Identify which cell holds the provided text, then report its (X, Y) central coordinate. 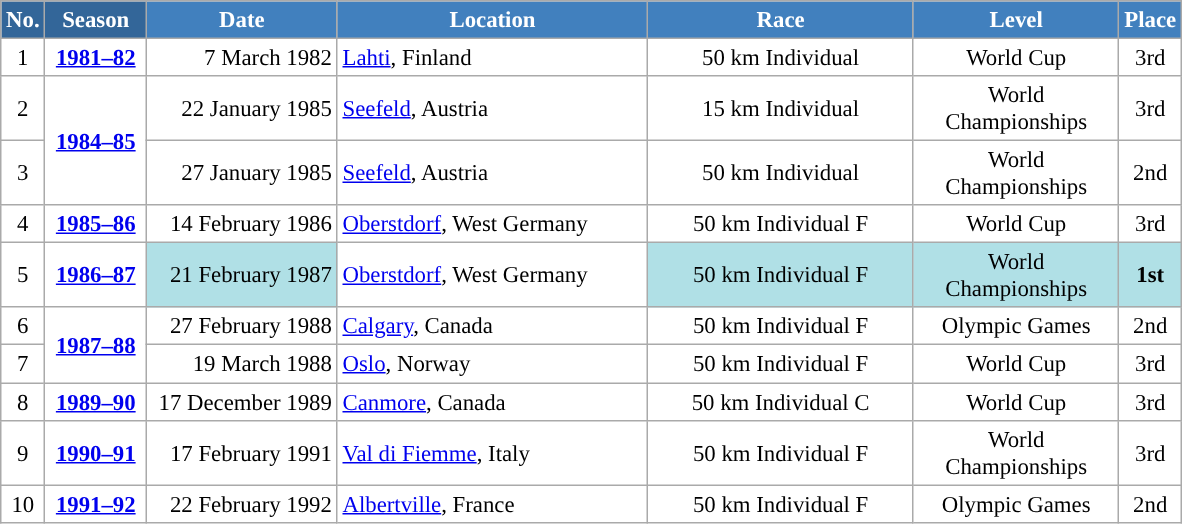
Season (96, 20)
50 km Individual C (781, 402)
5 (23, 276)
1991–92 (96, 504)
27 February 1988 (242, 327)
6 (23, 327)
Location (492, 20)
15 km Individual (781, 108)
1985–86 (96, 224)
22 January 1985 (242, 108)
Canmore, Canada (492, 402)
27 January 1985 (242, 174)
4 (23, 224)
14 February 1986 (242, 224)
19 March 1988 (242, 364)
No. (23, 20)
Oslo, Norway (492, 364)
17 February 1991 (242, 452)
1987–88 (96, 346)
2 (23, 108)
Val di Fiemme, Italy (492, 452)
1984–85 (96, 140)
Calgary, Canada (492, 327)
9 (23, 452)
1981–82 (96, 58)
10 (23, 504)
Albertville, France (492, 504)
Place (1150, 20)
Lahti, Finland (492, 58)
Level (1016, 20)
1990–91 (96, 452)
1986–87 (96, 276)
1st (1150, 276)
Race (781, 20)
7 March 1982 (242, 58)
1989–90 (96, 402)
21 February 1987 (242, 276)
Date (242, 20)
3 (23, 174)
7 (23, 364)
22 February 1992 (242, 504)
1 (23, 58)
8 (23, 402)
17 December 1989 (242, 402)
